Detect which cell encompasses the target text, then output its (x, y) center coordinate. 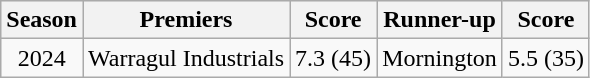
5.5 (35) (546, 58)
7.3 (45) (334, 58)
Runner-up (440, 20)
Season (42, 20)
Premiers (186, 20)
Warragul Industrials (186, 58)
2024 (42, 58)
Mornington (440, 58)
